Detect which cell encompasses the target text, then output its [x, y] center coordinate. 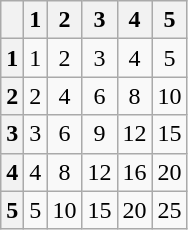
25 [170, 210]
16 [134, 172]
9 [100, 134]
